From the cell containing the given text, extract its center point as (x, y) coordinate. 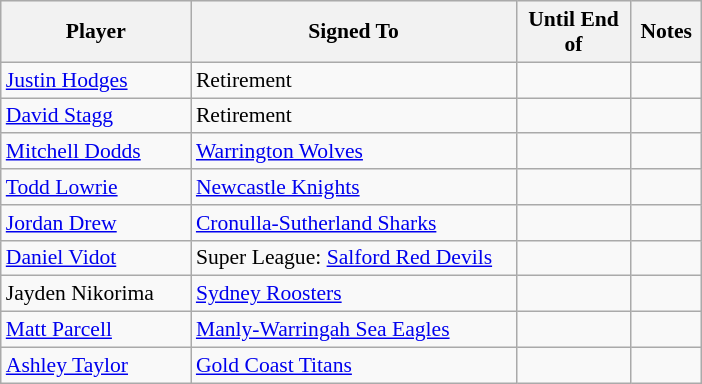
Jayden Nikorima (96, 294)
Super League: Salford Red Devils (354, 258)
Cronulla-Sutherland Sharks (354, 223)
Daniel Vidot (96, 258)
Todd Lowrie (96, 187)
Matt Parcell (96, 330)
Newcastle Knights (354, 187)
Until End of (574, 32)
Signed To (354, 32)
Notes (666, 32)
Justin Hodges (96, 80)
Sydney Roosters (354, 294)
David Stagg (96, 116)
Warrington Wolves (354, 152)
Mitchell Dodds (96, 152)
Player (96, 32)
Manly-Warringah Sea Eagles (354, 330)
Jordan Drew (96, 223)
Gold Coast Titans (354, 365)
Ashley Taylor (96, 365)
